Scan for the cell matching the given text and deliver its (x, y) coordinate at center. 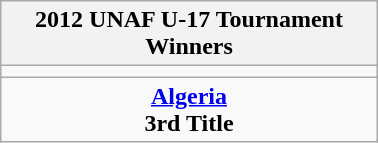
2012 UNAF U-17 Tournament Winners (189, 34)
Algeria3rd Title (189, 110)
